Extract the [X, Y] coordinate from the center of the cell holding the provided text.  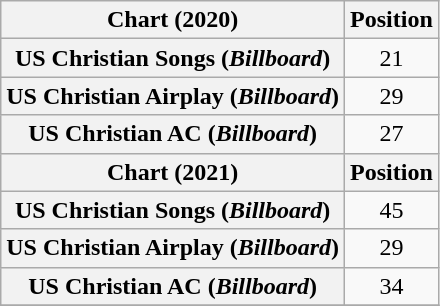
27 [392, 134]
34 [392, 286]
21 [392, 58]
Chart (2021) [173, 172]
45 [392, 210]
Chart (2020) [173, 20]
